Find where the given text appears and provide that cell's center as [x, y] coordinate. 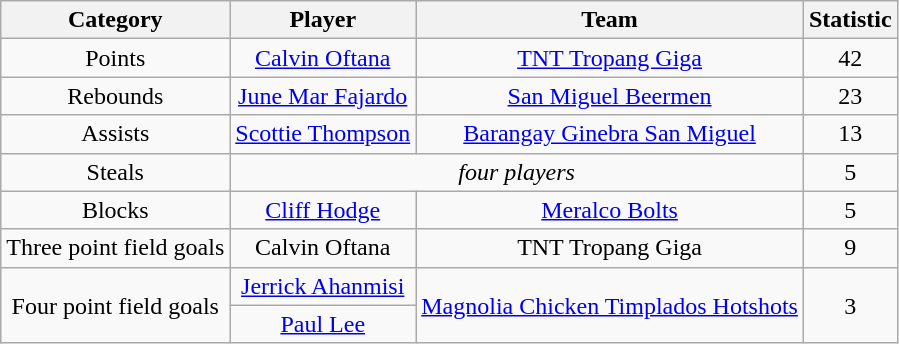
Four point field goals [116, 305]
23 [850, 96]
Magnolia Chicken Timplados Hotshots [610, 305]
42 [850, 58]
Barangay Ginebra San Miguel [610, 134]
13 [850, 134]
Scottie Thompson [323, 134]
Assists [116, 134]
Rebounds [116, 96]
June Mar Fajardo [323, 96]
Team [610, 20]
Paul Lee [323, 324]
San Miguel Beermen [610, 96]
Cliff Hodge [323, 210]
Jerrick Ahanmisi [323, 286]
Points [116, 58]
Player [323, 20]
Category [116, 20]
Blocks [116, 210]
four players [517, 172]
Meralco Bolts [610, 210]
Three point field goals [116, 248]
3 [850, 305]
9 [850, 248]
Statistic [850, 20]
Steals [116, 172]
